Detect which cell encompasses the target text, then output its [x, y] center coordinate. 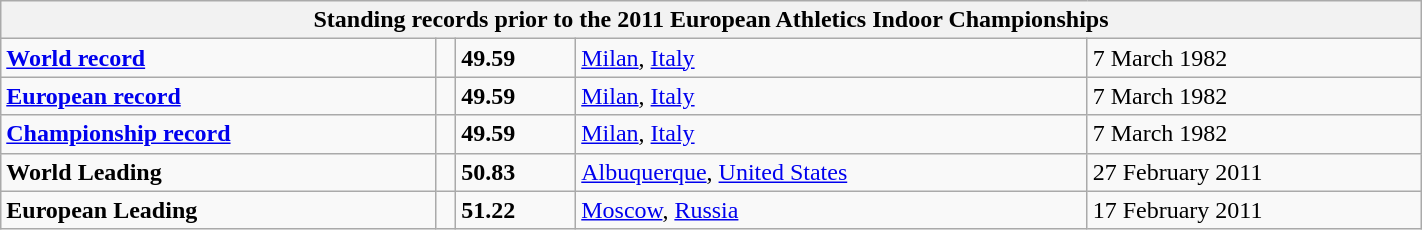
European record [218, 96]
Moscow, Russia [832, 210]
17 February 2011 [1254, 210]
World record [218, 58]
51.22 [516, 210]
European Leading [218, 210]
27 February 2011 [1254, 172]
50.83 [516, 172]
Albuquerque, United States [832, 172]
Championship record [218, 134]
Standing records prior to the 2011 European Athletics Indoor Championships [711, 20]
World Leading [218, 172]
